Scan for the cell matching the given text and deliver its (x, y) coordinate at center. 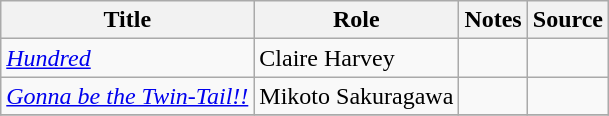
Notes (493, 20)
Gonna be the Twin-Tail!! (128, 96)
Mikoto Sakuragawa (356, 96)
Title (128, 20)
Role (356, 20)
Hundred (128, 58)
Source (568, 20)
Claire Harvey (356, 58)
